Pinpoint the cell where the given text exists, returning its (x, y) midpoint coordinate. 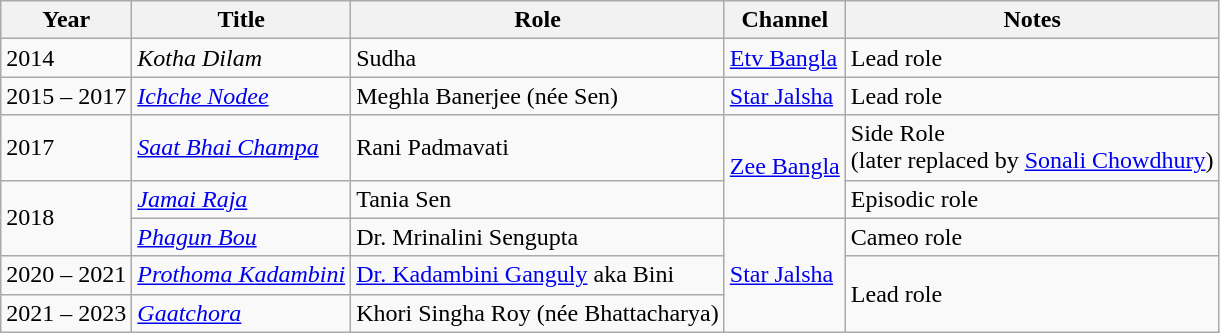
Side Role(later replaced by Sonali Chowdhury) (1032, 148)
Prothoma Kadambini (242, 275)
Dr. Kadambini Ganguly aka Bini (538, 275)
Gaatchora (242, 313)
Kotha Dilam (242, 58)
2014 (66, 58)
Saat Bhai Champa (242, 148)
Tania Sen (538, 199)
2015 – 2017 (66, 96)
Ichche Nodee (242, 96)
Sudha (538, 58)
Rani Padmavati (538, 148)
Khori Singha Roy (née Bhattacharya) (538, 313)
Channel (784, 20)
Etv Bangla (784, 58)
2021 – 2023 (66, 313)
Zee Bangla (784, 166)
Cameo role (1032, 237)
Dr. Mrinalini Sengupta (538, 237)
Jamai Raja (242, 199)
2018 (66, 218)
2020 – 2021 (66, 275)
Phagun Bou (242, 237)
Title (242, 20)
Notes (1032, 20)
Role (538, 20)
Year (66, 20)
Meghla Banerjee (née Sen) (538, 96)
Episodic role (1032, 199)
2017 (66, 148)
